Extract the [x, y] coordinate from the center of the cell holding the provided text.  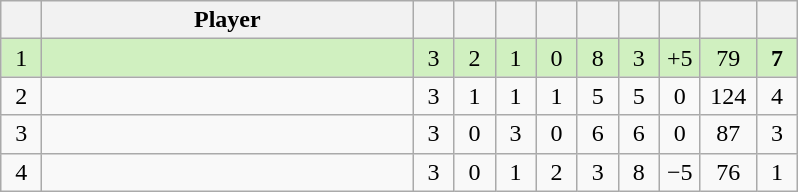
124 [728, 96]
76 [728, 172]
Player [228, 20]
−5 [680, 172]
+5 [680, 58]
7 [776, 58]
87 [728, 134]
79 [728, 58]
